Find where the given text appears and provide that cell's center as (x, y) coordinate. 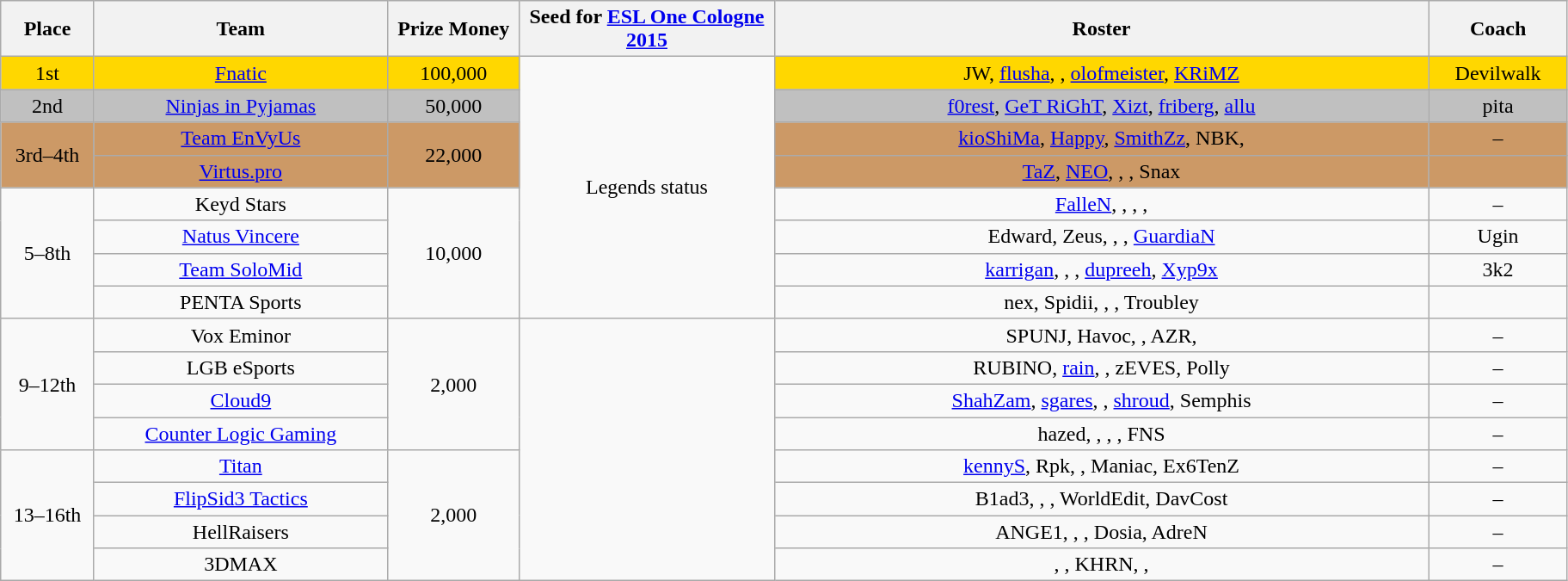
22,000 (453, 155)
Natus Vincere (241, 237)
Counter Logic Gaming (241, 433)
Prize Money (453, 29)
SPUNJ, Havoc, , AZR, (1101, 335)
f0rest, GeT RiGhT, Xizt, friberg, allu (1101, 106)
ANGE1, , , Dosia, AdreN (1101, 532)
2nd (48, 106)
kennyS, Rpk, , Maniac, Ex6TenZ (1101, 467)
ShahZam, sgares, , shroud, Semphis (1101, 400)
100,000 (453, 73)
TaZ, NEO, , , Snax (1101, 171)
kioShiMa, Happy, SmithZz, NBK, (1101, 139)
Team SoloMid (241, 269)
9–12th (48, 384)
Ugin (1498, 237)
RUBINO, rain, , zEVES, Polly (1101, 368)
karrigan, , , dupreeh, Xyp9x (1101, 269)
Edward, Zeus, , , GuardiaN (1101, 237)
LGB eSports (241, 368)
Coach (1498, 29)
JW, flusha, , olofmeister, KRiMZ (1101, 73)
Virtus.pro (241, 171)
3k2 (1498, 269)
Titan (241, 467)
Keyd Stars (241, 204)
Seed for ESL One Cologne 2015 (647, 29)
pita (1498, 106)
Cloud9 (241, 400)
B1ad3, , , WorldEdit, DavCost (1101, 499)
3rd–4th (48, 155)
Devilwalk (1498, 73)
FlipSid3 Tactics (241, 499)
5–8th (48, 253)
3DMAX (241, 565)
HellRaisers (241, 532)
Team EnVyUs (241, 139)
FalleN, , , , (1101, 204)
10,000 (453, 253)
13–16th (48, 516)
1st (48, 73)
Roster (1101, 29)
Vox Eminor (241, 335)
Fnatic (241, 73)
Ninjas in Pyjamas (241, 106)
Place (48, 29)
hazed, , , , FNS (1101, 433)
, , KHRN, , (1101, 565)
nex, Spidii, , , Troubley (1101, 302)
Team (241, 29)
PENTA Sports (241, 302)
Legends status (647, 188)
50,000 (453, 106)
